Identify which cell holds the provided text, then report its (X, Y) central coordinate. 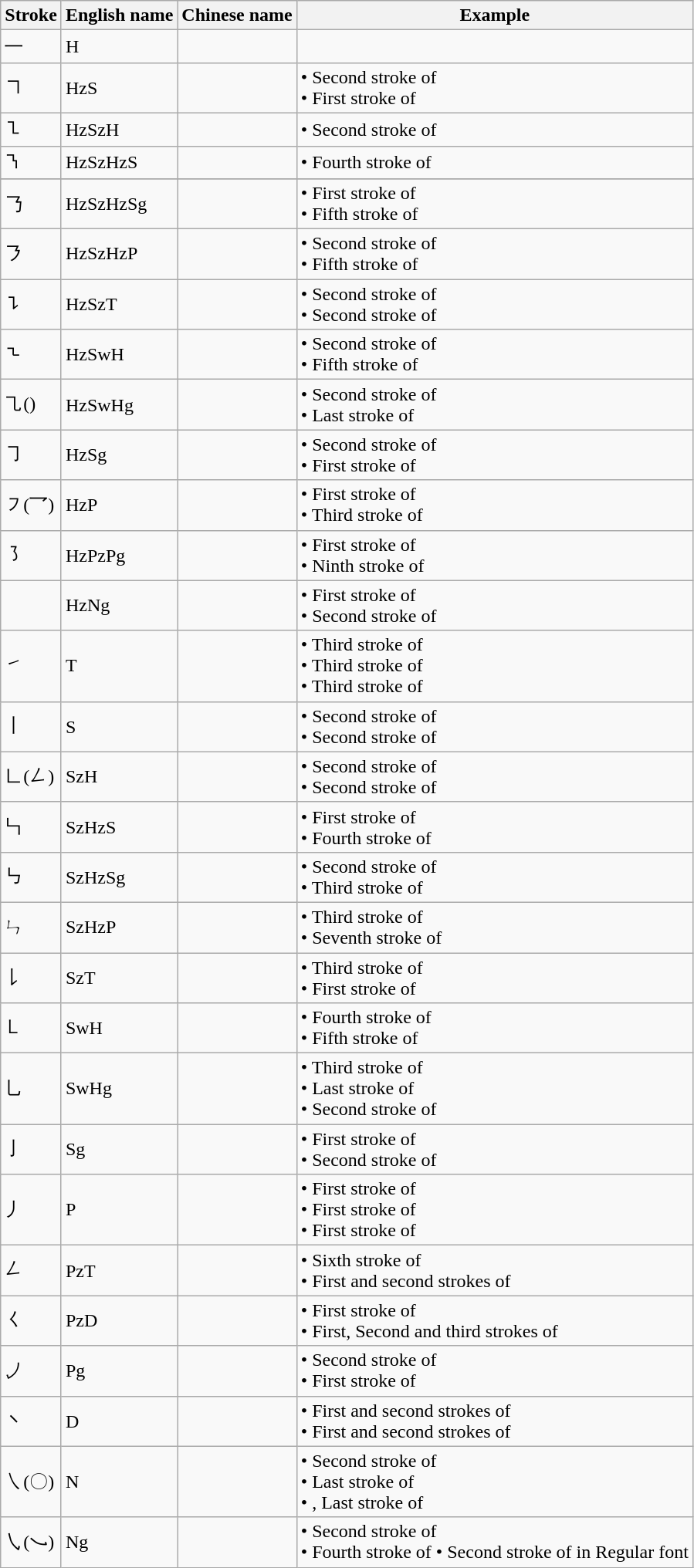
SzH (119, 776)
• First stroke of • Ninth stroke of (494, 556)
㇓ (31, 1210)
㇊ (31, 304)
• Second stroke of (494, 130)
• Fourth stroke of • Fifth stroke of (494, 1028)
SzHzP (119, 928)
㇑ (31, 727)
SwHg (119, 1089)
• Sixth stroke of • First and second strokes of (494, 1270)
• Second stroke of • Last stroke of (494, 404)
• First stroke of • First, Second and third strokes of (494, 1321)
Chinese name (237, 15)
㇎ (31, 162)
㇞ (31, 827)
㇈() (31, 404)
D (119, 1421)
㇚ (31, 1150)
SwH (119, 1028)
ㄣ (31, 928)
㇛ (31, 1321)
㇡ (31, 204)
㇌ (31, 556)
English name (119, 15)
• Second stroke of • Fourth stroke of • Second stroke of in Regular font (494, 1542)
• Fourth stroke of (494, 162)
HzSzHzSg (119, 204)
• First stroke of • First stroke of • First stroke of (494, 1210)
• First stroke of • Fifth stroke of (494, 204)
㇐ (31, 46)
㇔ (31, 1421)
㇏(〇) (31, 1482)
㇙ (31, 977)
㇀ (31, 666)
P (119, 1210)
HzSwH (119, 355)
HzNg (119, 605)
Stroke (31, 15)
S (119, 727)
• First stroke of • Third stroke of (494, 505)
HzP (119, 505)
HzS (119, 88)
㇅ (31, 130)
PzD (119, 1321)
HzSzHzS (119, 162)
Example (494, 15)
㇢ (31, 1370)
• Third stroke of • First stroke of (494, 977)
Sg (119, 1150)
• First stroke of • Fourth stroke of (494, 827)
㇍ (31, 355)
Pg (119, 1370)
㇗(㇜) (31, 776)
㇟ (31, 1089)
㇉ (31, 877)
㇕ (31, 88)
HzPzPg (119, 556)
㇇(乛) (31, 505)
T (119, 666)
HzSwHg (119, 404)
• First and second strokes of • First and second strokes of (494, 1421)
㇋ (31, 255)
Ng (119, 1542)
㇆ (31, 455)
㇂(㇃) (31, 1542)
• Third stroke of • Seventh stroke of (494, 928)
N (119, 1482)
PzT (119, 1270)
㇜ (31, 1270)
• Third stroke of • Last stroke of • Second stroke of (494, 1089)
SzHzS (119, 827)
SzT (119, 977)
HzSg (119, 455)
HzSzHzP (119, 255)
H (119, 46)
HzSzH (119, 130)
• Second stroke of • Last stroke of • , Last stroke of (494, 1482)
HzSzT (119, 304)
• Third stroke of • Third stroke of • Third stroke of (494, 666)
SzHzSg (119, 877)
• Second stroke of • Third stroke of (494, 877)
㇄ (31, 1028)
